Extract the (X, Y) coordinate from the center of the cell holding the provided text.  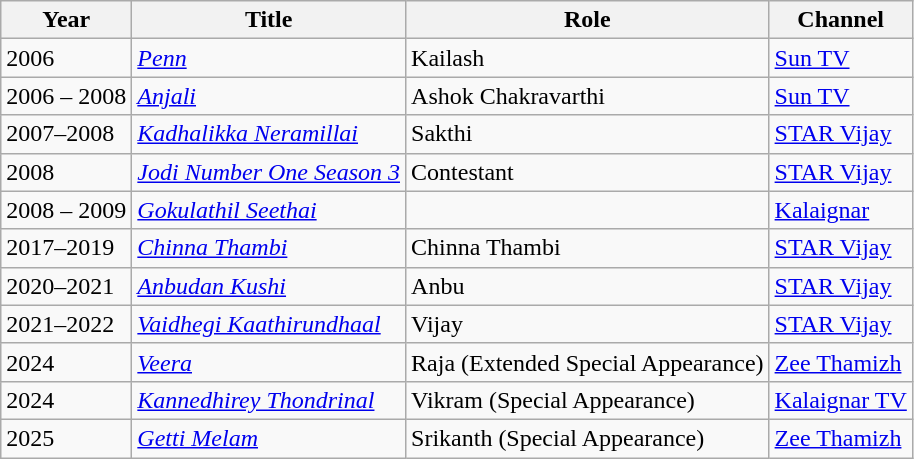
2020–2021 (66, 286)
Role (588, 20)
Srikanth (Special Appearance) (588, 438)
Veera (269, 362)
Channel (840, 20)
2008 (66, 172)
2007–2008 (66, 134)
Kalaignar TV (840, 400)
Sakthi (588, 134)
Kailash (588, 58)
Jodi Number One Season 3 (269, 172)
2006 (66, 58)
Kalaignar (840, 210)
Kadhalikka Neramillai (269, 134)
Anbudan Kushi (269, 286)
2008 – 2009 (66, 210)
Ashok Chakravarthi (588, 96)
Gokulathil Seethai (269, 210)
Vijay (588, 324)
Anjali (269, 96)
Raja (Extended Special Appearance) (588, 362)
2021–2022 (66, 324)
2025 (66, 438)
Title (269, 20)
Contestant (588, 172)
2006 – 2008 (66, 96)
Penn (269, 58)
Vaidhegi Kaathirundhaal (269, 324)
Kannedhirey Thondrinal (269, 400)
Getti Melam (269, 438)
Year (66, 20)
2017–2019 (66, 248)
Anbu (588, 286)
Vikram (Special Appearance) (588, 400)
